Extract the (x, y) coordinate from the center of the cell holding the provided text.  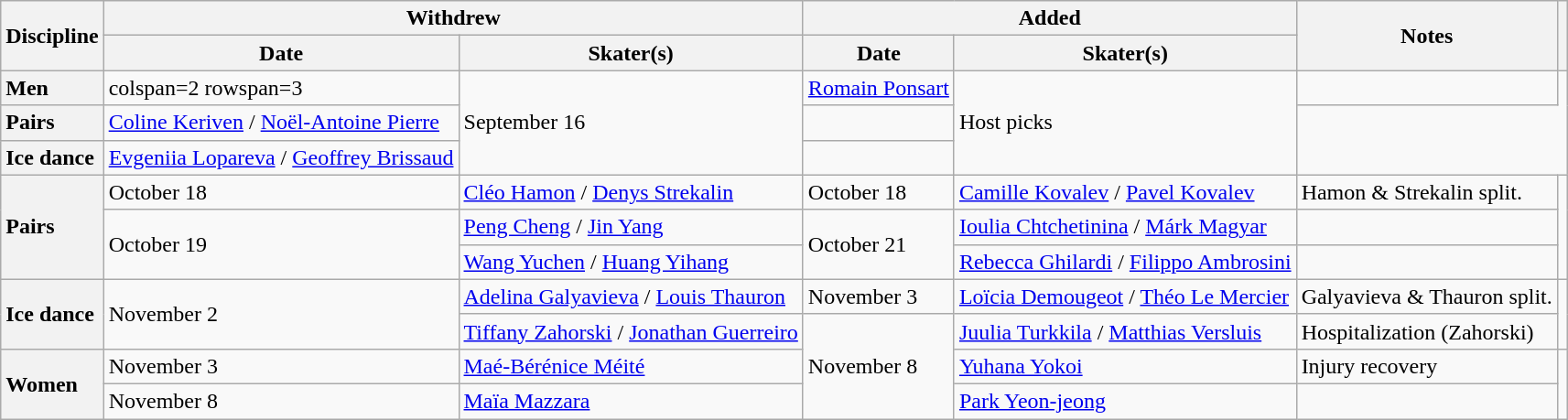
Injury recovery (1426, 366)
Maé-Bérénice Méité (631, 366)
October 21 (879, 244)
Camille Kovalev / Pavel Kovalev (1125, 192)
Galyavieva & Thauron split. (1426, 296)
Romain Ponsart (879, 88)
Park Yeon-jeong (1125, 401)
Men (52, 88)
Evgeniia Lopareva / Geoffrey Brissaud (281, 157)
Juulia Turkkila / Matthias Versluis (1125, 331)
Maïa Mazzara (631, 401)
Ioulia Chtchetinina / Márk Magyar (1125, 227)
colspan=2 rowspan=3 (281, 88)
Wang Yuchen / Huang Yihang (631, 262)
Added (1049, 18)
Coline Keriven / Noël-Antoine Pierre (281, 123)
October 19 (281, 244)
Withdrew (453, 18)
September 16 (631, 123)
Women (52, 383)
Tiffany Zahorski / Jonathan Guerreiro (631, 331)
Notes (1426, 36)
Adelina Galyavieva / Louis Thauron (631, 296)
Loïcia Demougeot / Théo Le Mercier (1125, 296)
Peng Cheng / Jin Yang (631, 227)
Yuhana Yokoi (1125, 366)
Discipline (52, 36)
Host picks (1125, 123)
Hamon & Strekalin split. (1426, 192)
Hospitalization (Zahorski) (1426, 331)
Rebecca Ghilardi / Filippo Ambrosini (1125, 262)
Cléo Hamon / Denys Strekalin (631, 192)
November 2 (281, 314)
